Output the (x, y) coordinate of the center of the cell containing the given text.  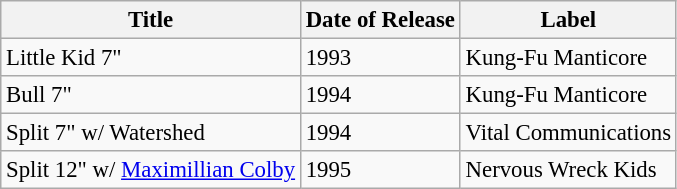
Date of Release (380, 20)
Nervous Wreck Kids (568, 170)
Vital Communications (568, 133)
Label (568, 20)
Title (151, 20)
1993 (380, 58)
Bull 7" (151, 95)
1995 (380, 170)
Split 7" w/ Watershed (151, 133)
Split 12" w/ Maximillian Colby (151, 170)
Little Kid 7" (151, 58)
